From the cell containing the given text, extract its center point as [X, Y] coordinate. 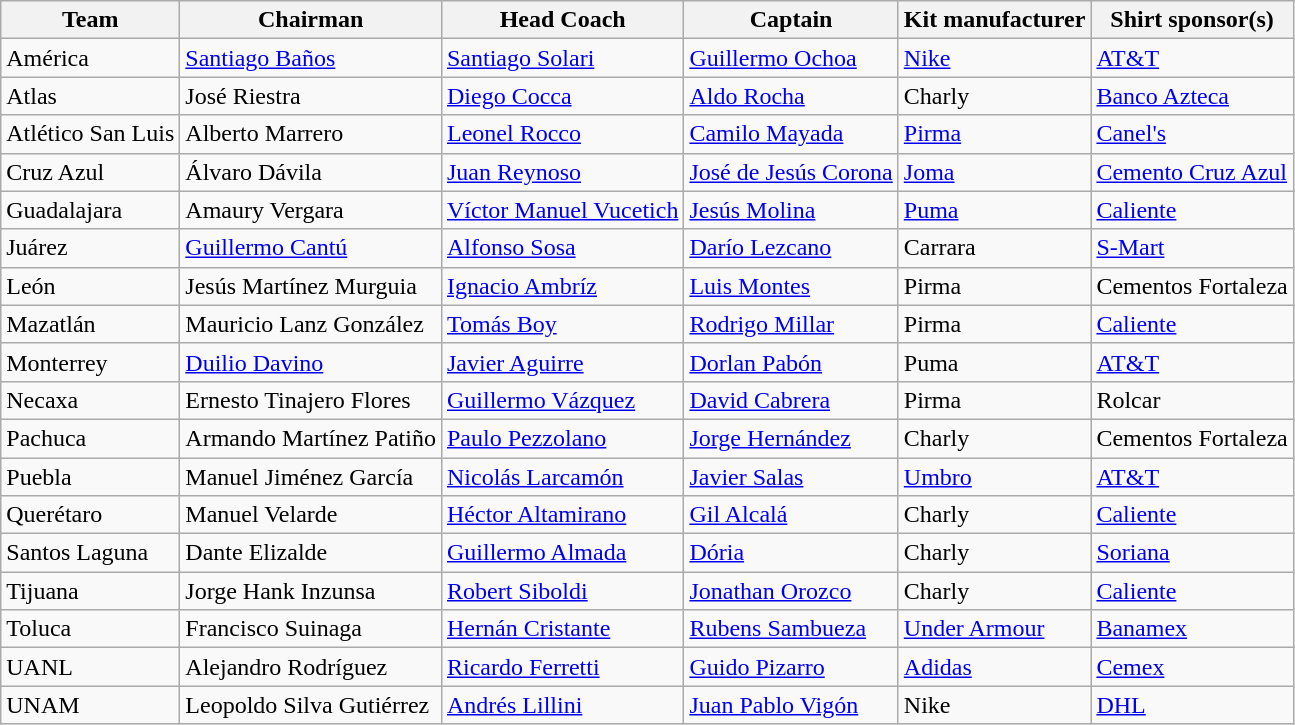
Camilo Mayada [791, 134]
Umbro [994, 477]
Ricardo Ferretti [562, 667]
León [90, 286]
Jesús Martínez Murguia [311, 286]
Mazatlán [90, 324]
Dante Elizalde [311, 553]
Manuel Velarde [311, 515]
América [90, 58]
Francisco Suinaga [311, 629]
Alfonso Sosa [562, 248]
Armando Martínez Patiño [311, 438]
Aldo Rocha [791, 96]
Guillermo Vázquez [562, 400]
Santiago Baños [311, 58]
Rubens Sambueza [791, 629]
David Cabrera [791, 400]
Toluca [90, 629]
Duilio Davino [311, 362]
Atlético San Luis [90, 134]
Jorge Hank Inzunsa [311, 591]
Canel's [1192, 134]
Cruz Azul [90, 172]
Juárez [90, 248]
Banco Azteca [1192, 96]
Alberto Marrero [311, 134]
S-Mart [1192, 248]
Jesús Molina [791, 210]
Kit manufacturer [994, 20]
Cemex [1192, 667]
Tomás Boy [562, 324]
Querétaro [90, 515]
Jonathan Orozco [791, 591]
Santiago Solari [562, 58]
Monterrey [90, 362]
Dória [791, 553]
Robert Siboldi [562, 591]
Leopoldo Silva Gutiérrez [311, 705]
Luis Montes [791, 286]
Soriana [1192, 553]
José Riestra [311, 96]
Nicolás Larcamón [562, 477]
Head Coach [562, 20]
Under Armour [994, 629]
DHL [1192, 705]
Juan Reynoso [562, 172]
Team [90, 20]
Chairman [311, 20]
Dorlan Pabón [791, 362]
Paulo Pezzolano [562, 438]
Héctor Altamirano [562, 515]
Mauricio Lanz González [311, 324]
Guillermo Ochoa [791, 58]
Tijuana [90, 591]
Rodrigo Millar [791, 324]
Banamex [1192, 629]
UNAM [90, 705]
Carrara [994, 248]
Hernán Cristante [562, 629]
Joma [994, 172]
Guido Pizarro [791, 667]
Javier Salas [791, 477]
Víctor Manuel Vucetich [562, 210]
Rolcar [1192, 400]
José de Jesús Corona [791, 172]
Javier Aguirre [562, 362]
Andrés Lillini [562, 705]
Guillermo Cantú [311, 248]
Diego Cocca [562, 96]
Ernesto Tinajero Flores [311, 400]
Alejandro Rodríguez [311, 667]
Puebla [90, 477]
Santos Laguna [90, 553]
Atlas [90, 96]
Jorge Hernández [791, 438]
Guadalajara [90, 210]
Juan Pablo Vigón [791, 705]
Amaury Vergara [311, 210]
Necaxa [90, 400]
Manuel Jiménez García [311, 477]
Cemento Cruz Azul [1192, 172]
Gil Alcalá [791, 515]
Shirt sponsor(s) [1192, 20]
Álvaro Dávila [311, 172]
UANL [90, 667]
Ignacio Ambríz [562, 286]
Captain [791, 20]
Pachuca [90, 438]
Guillermo Almada [562, 553]
Leonel Rocco [562, 134]
Darío Lezcano [791, 248]
Adidas [994, 667]
